Output the [X, Y] coordinate of the center of the cell containing the given text.  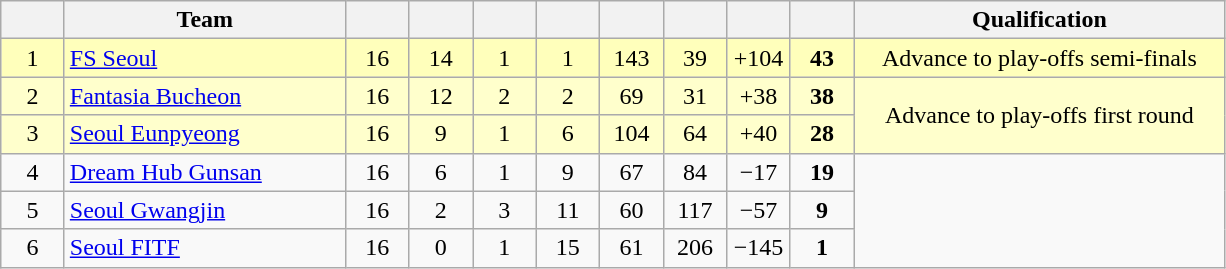
−145 [759, 248]
Qualification [1040, 20]
FS Seoul [204, 58]
14 [441, 58]
64 [695, 134]
39 [695, 58]
Advance to play-offs first round [1040, 115]
61 [632, 248]
31 [695, 96]
43 [822, 58]
+104 [759, 58]
Team [204, 20]
104 [632, 134]
+40 [759, 134]
−57 [759, 210]
19 [822, 172]
69 [632, 96]
4 [33, 172]
−17 [759, 172]
5 [33, 210]
84 [695, 172]
143 [632, 58]
38 [822, 96]
Seoul Gwangjin [204, 210]
Advance to play-offs semi-finals [1040, 58]
206 [695, 248]
11 [568, 210]
28 [822, 134]
15 [568, 248]
117 [695, 210]
Fantasia Bucheon [204, 96]
+38 [759, 96]
12 [441, 96]
67 [632, 172]
60 [632, 210]
0 [441, 248]
Seoul Eunpyeong [204, 134]
Dream Hub Gunsan [204, 172]
Seoul FITF [204, 248]
